Capture the cell that displays the provided text and extract its (X, Y) central coordinate. 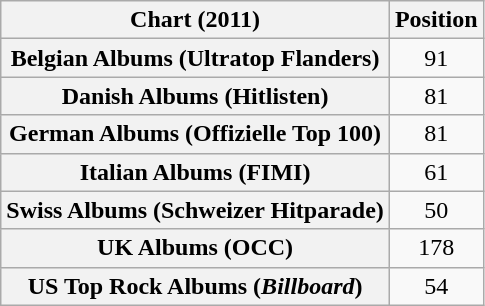
Belgian Albums (Ultratop Flanders) (196, 58)
Position (436, 20)
Chart (2011) (196, 20)
UK Albums (OCC) (196, 248)
US Top Rock Albums (Billboard) (196, 286)
91 (436, 58)
50 (436, 210)
Danish Albums (Hitlisten) (196, 96)
Swiss Albums (Schweizer Hitparade) (196, 210)
54 (436, 286)
Italian Albums (FIMI) (196, 172)
German Albums (Offizielle Top 100) (196, 134)
178 (436, 248)
61 (436, 172)
